Pinpoint the cell where the given text exists, returning its [X, Y] midpoint coordinate. 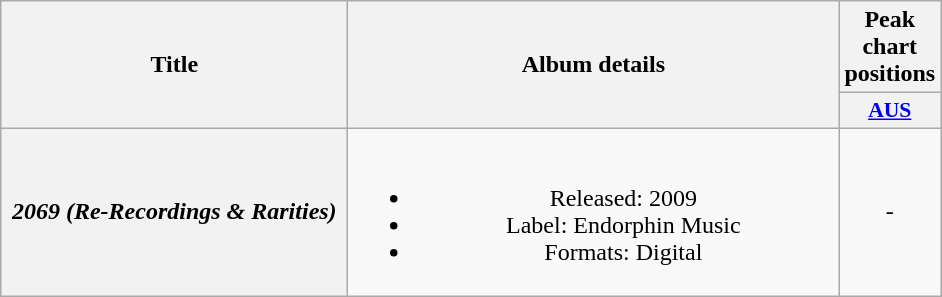
AUS [890, 111]
- [890, 212]
2069 (Re-Recordings & Rarities) [174, 212]
Album details [594, 65]
Title [174, 65]
Released: 2009Label: Endorphin MusicFormats: Digital [594, 212]
Peak chart positions [890, 47]
